Detect which cell encompasses the target text, then output its (X, Y) center coordinate. 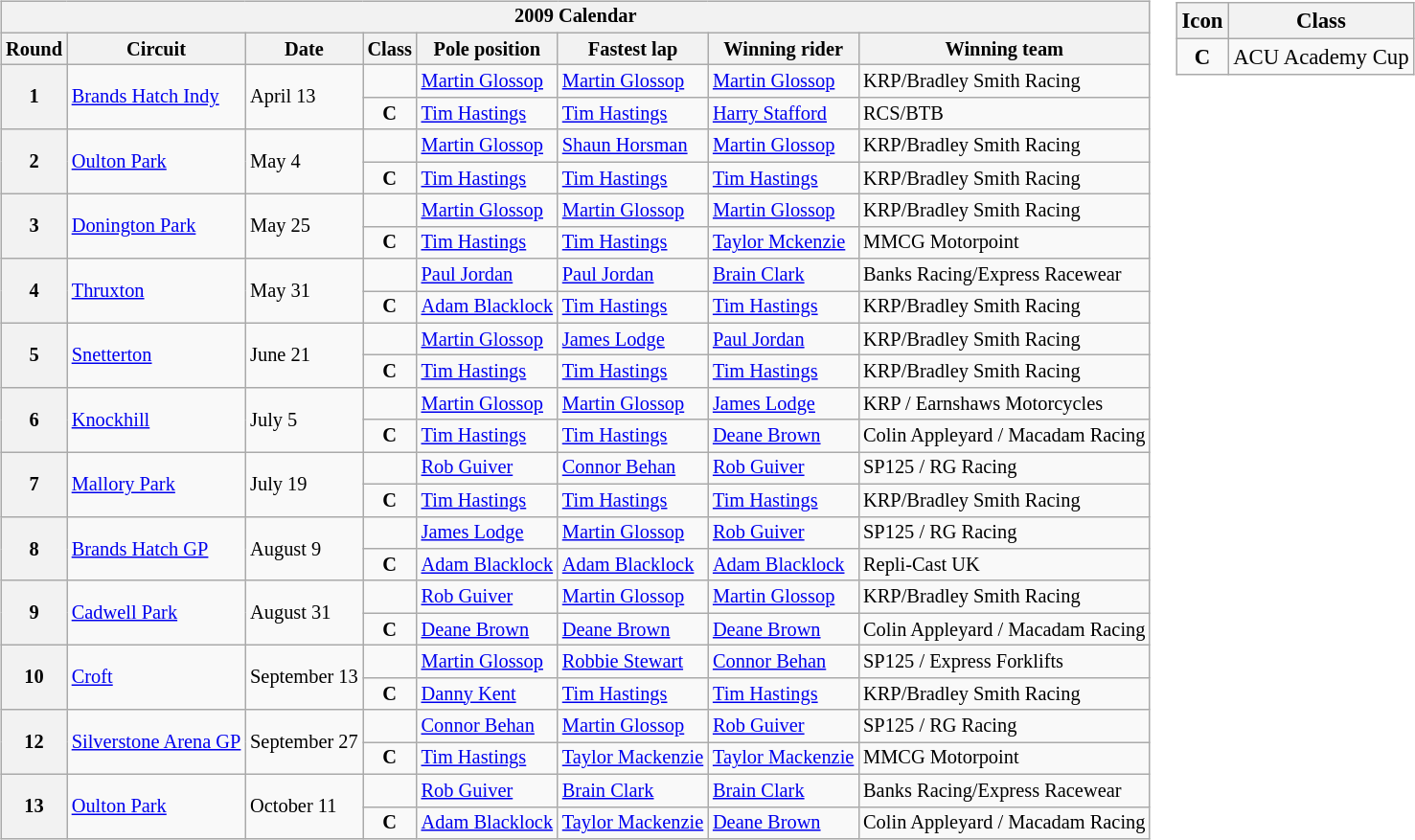
KRP / Earnshaws Motorcycles (1004, 404)
Repli-Cast UK (1004, 565)
9 (34, 613)
Harry Stafford (784, 114)
May 31 (304, 291)
July 19 (304, 485)
May 25 (304, 226)
6 (34, 420)
5 (34, 354)
Round (34, 49)
12 (34, 741)
August 31 (304, 613)
September 27 (304, 741)
Winning rider (784, 49)
Brands Hatch GP (156, 548)
Snetterton (156, 354)
Winning team (1004, 49)
1 (34, 98)
Brands Hatch Indy (156, 98)
Mallory Park (156, 485)
July 5 (304, 420)
Knockhill (156, 420)
10 (34, 678)
August 9 (304, 548)
Robbie Stewart (632, 662)
ACU Academy Cup (1321, 57)
Croft (156, 678)
Cadwell Park (156, 613)
Date (304, 49)
Shaun Horsman (632, 146)
2009 Calendar (575, 17)
June 21 (304, 354)
Circuit (156, 49)
8 (34, 548)
Taylor Mckenzie (784, 242)
October 11 (304, 806)
Donington Park (156, 226)
2 (34, 161)
4 (34, 291)
3 (34, 226)
13 (34, 806)
Fastest lap (632, 49)
Danny Kent (487, 693)
September 13 (304, 678)
April 13 (304, 98)
Silverstone Arena GP (156, 741)
Icon (1202, 21)
SP125 / Express Forklifts (1004, 662)
RCS/BTB (1004, 114)
Pole position (487, 49)
Thruxton (156, 291)
7 (34, 485)
May 4 (304, 161)
